For the text-containing cell, return its midpoint in [X, Y] coordinate format. 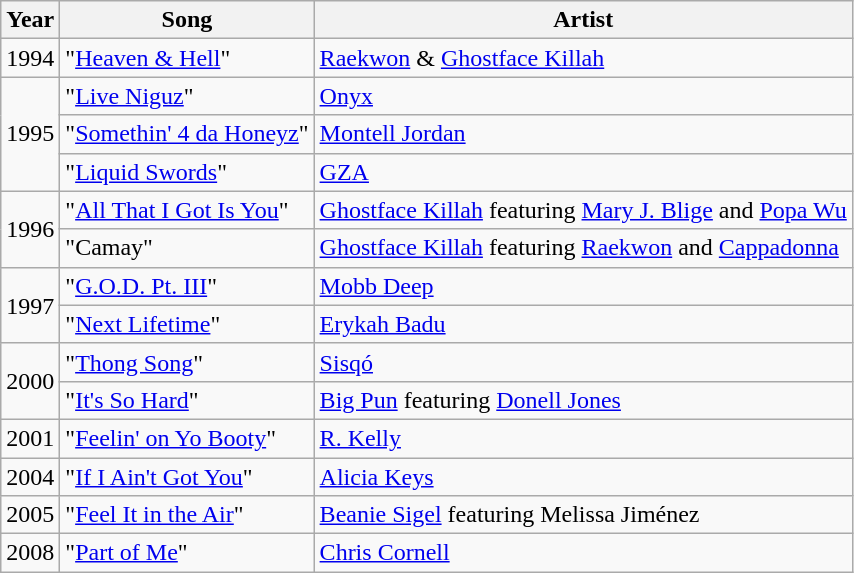
Montell Jordan [583, 134]
Ghostface Killah featuring Mary J. Blige and Popa Wu [583, 210]
Alicia Keys [583, 477]
"It's So Hard" [187, 400]
Artist [583, 20]
"All That I Got Is You" [187, 210]
2001 [30, 438]
Mobb Deep [583, 286]
Year [30, 20]
Beanie Sigel featuring Melissa Jiménez [583, 515]
Sisqó [583, 362]
"Somethin' 4 da Honeyz" [187, 134]
GZA [583, 172]
"Feelin' on Yo Booty" [187, 438]
"G.O.D. Pt. III" [187, 286]
Song [187, 20]
"Liquid Swords" [187, 172]
"If I Ain't Got You" [187, 477]
2004 [30, 477]
Erykah Badu [583, 324]
Big Pun featuring Donell Jones [583, 400]
1996 [30, 229]
"Thong Song" [187, 362]
Raekwon & Ghostface Killah [583, 58]
"Feel It in the Air" [187, 515]
"Camay" [187, 248]
2005 [30, 515]
"Live Niguz" [187, 96]
1994 [30, 58]
1997 [30, 305]
"Part of Me" [187, 553]
"Heaven & Hell" [187, 58]
Chris Cornell [583, 553]
R. Kelly [583, 438]
1995 [30, 134]
Onyx [583, 96]
2008 [30, 553]
2000 [30, 381]
"Next Lifetime" [187, 324]
Ghostface Killah featuring Raekwon and Cappadonna [583, 248]
